Extract the [x, y] coordinate from the center of the cell holding the provided text.  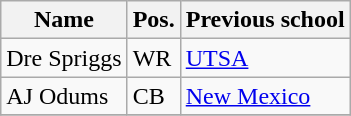
AJ Odums [64, 96]
Pos. [154, 20]
WR [154, 58]
UTSA [265, 58]
Name [64, 20]
Previous school [265, 20]
CB [154, 96]
Dre Spriggs [64, 58]
New Mexico [265, 96]
